For the text-containing cell, return its midpoint in [x, y] coordinate format. 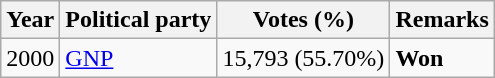
Political party [138, 20]
GNP [138, 58]
Remarks [442, 20]
Won [442, 58]
2000 [30, 58]
Votes (%) [304, 20]
15,793 (55.70%) [304, 58]
Year [30, 20]
